For the text-containing cell, return its midpoint in (x, y) coordinate format. 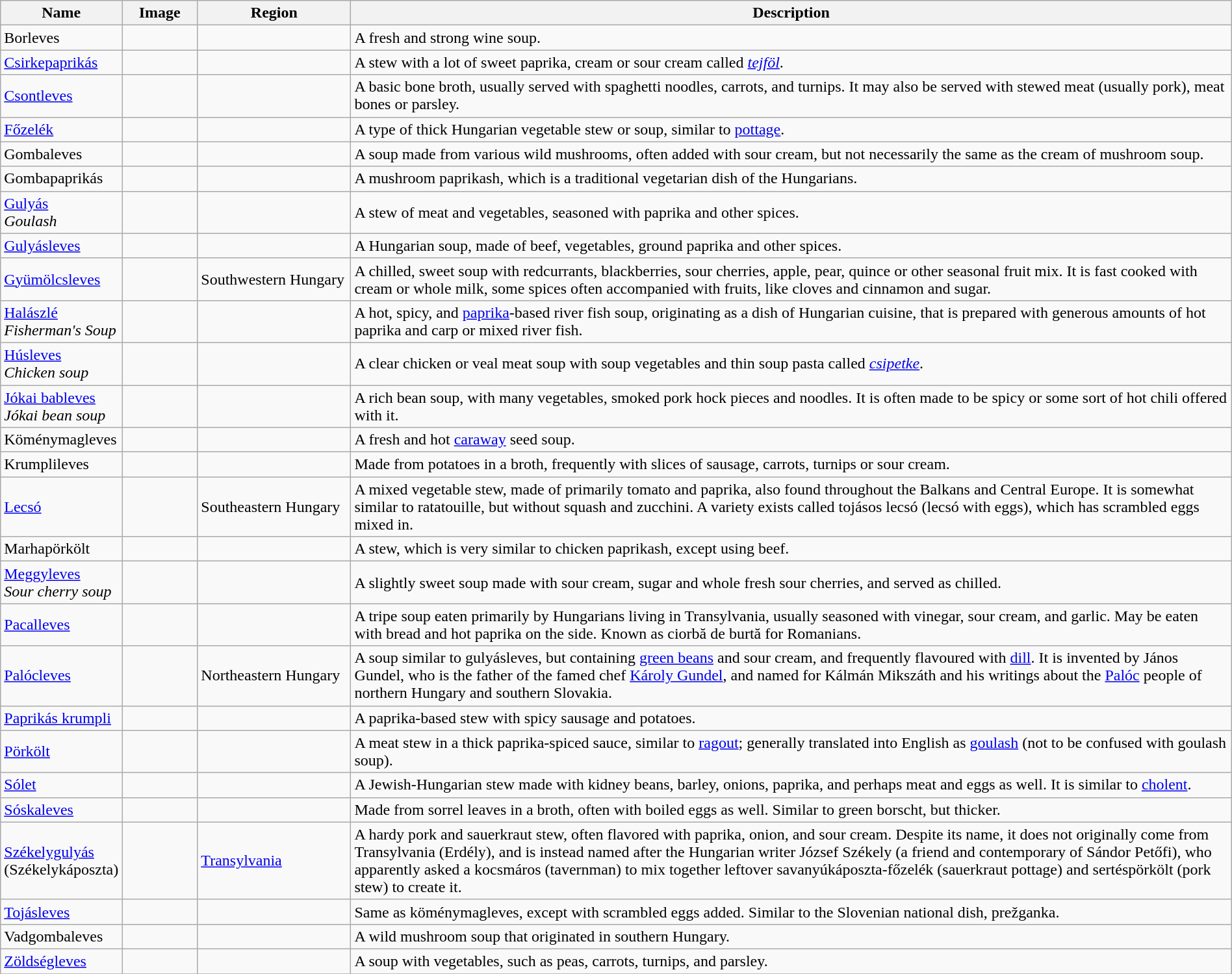
A rich bean soup, with many vegetables, smoked pork hock pieces and noodles. It is often made to be spicy or some sort of hot chili offered with it. (791, 405)
Same as köménymagleves, except with scrambled eggs added. Similar to the Slovenian national dish, prežganka. (791, 912)
A soup made from various wild mushrooms, often added with sour cream, but not necessarily the same as the cream of mushroom soup. (791, 154)
Southeastern Hungary (274, 507)
A stew, which is very similar to chicken paprikash, except using beef. (791, 549)
Sólet (61, 785)
Sóskaleves (61, 810)
A soup with vegetables, such as peas, carrots, turnips, and parsley. (791, 961)
Vadgombaleves (61, 936)
Zöldségleves (61, 961)
GulyásGoulash (61, 212)
A fresh and strong wine soup. (791, 38)
Csirkepaprikás (61, 62)
Krumplileves (61, 465)
MeggylevesSour cherry soup (61, 582)
Transylvania (274, 860)
Gyümölcsleves (61, 279)
A fresh and hot caraway seed soup. (791, 440)
A clear chicken or veal meat soup with soup vegetables and thin soup pasta called csipetke. (791, 364)
Pörkölt (61, 751)
Tojásleves (61, 912)
Pacalleves (61, 625)
A stew of meat and vegetables, seasoned with paprika and other spices. (791, 212)
Gombapaprikás (61, 179)
Jókai bablevesJókai bean soup (61, 405)
Székelygulyás (Székelykáposzta) (61, 860)
A paprika-based stew with spicy sausage and potatoes. (791, 718)
A meat stew in a thick paprika-spiced sauce, similar to ragout; generally translated into English as goulash (not to be confused with goulash soup). (791, 751)
A type of thick Hungarian vegetable stew or soup, similar to pottage. (791, 129)
Image (160, 13)
A slightly sweet soup made with sour cream, sugar and whole fresh sour cherries, and served as chilled. (791, 582)
Gulyásleves (61, 246)
Főzelék (61, 129)
Paprikás krumpli (61, 718)
Köménymagleves (61, 440)
Made from potatoes in a broth, frequently with slices of sausage, carrots, turnips or sour cream. (791, 465)
Southwestern Hungary (274, 279)
Palócleves (61, 676)
Gombaleves (61, 154)
A stew with a lot of sweet paprika, cream or sour cream called tejföl. (791, 62)
A wild mushroom soup that originated in southern Hungary. (791, 936)
Region (274, 13)
HúslevesChicken soup (61, 364)
A Hungarian soup, made of beef, vegetables, ground paprika and other spices. (791, 246)
Borleves (61, 38)
Made from sorrel leaves in a broth, often with boiled eggs as well. Similar to green borscht, but thicker. (791, 810)
HalászléFisherman's Soup (61, 321)
A Jewish-Hungarian stew made with kidney beans, barley, onions, paprika, and perhaps meat and eggs as well. It is similar to cholent. (791, 785)
Marhapörkölt (61, 549)
Northeastern Hungary (274, 676)
A mushroom paprikash, which is a traditional vegetarian dish of the Hungarians. (791, 179)
Name (61, 13)
Lecsó (61, 507)
Csontleves (61, 96)
Description (791, 13)
